Find where the given text appears and provide that cell's center as [X, Y] coordinate. 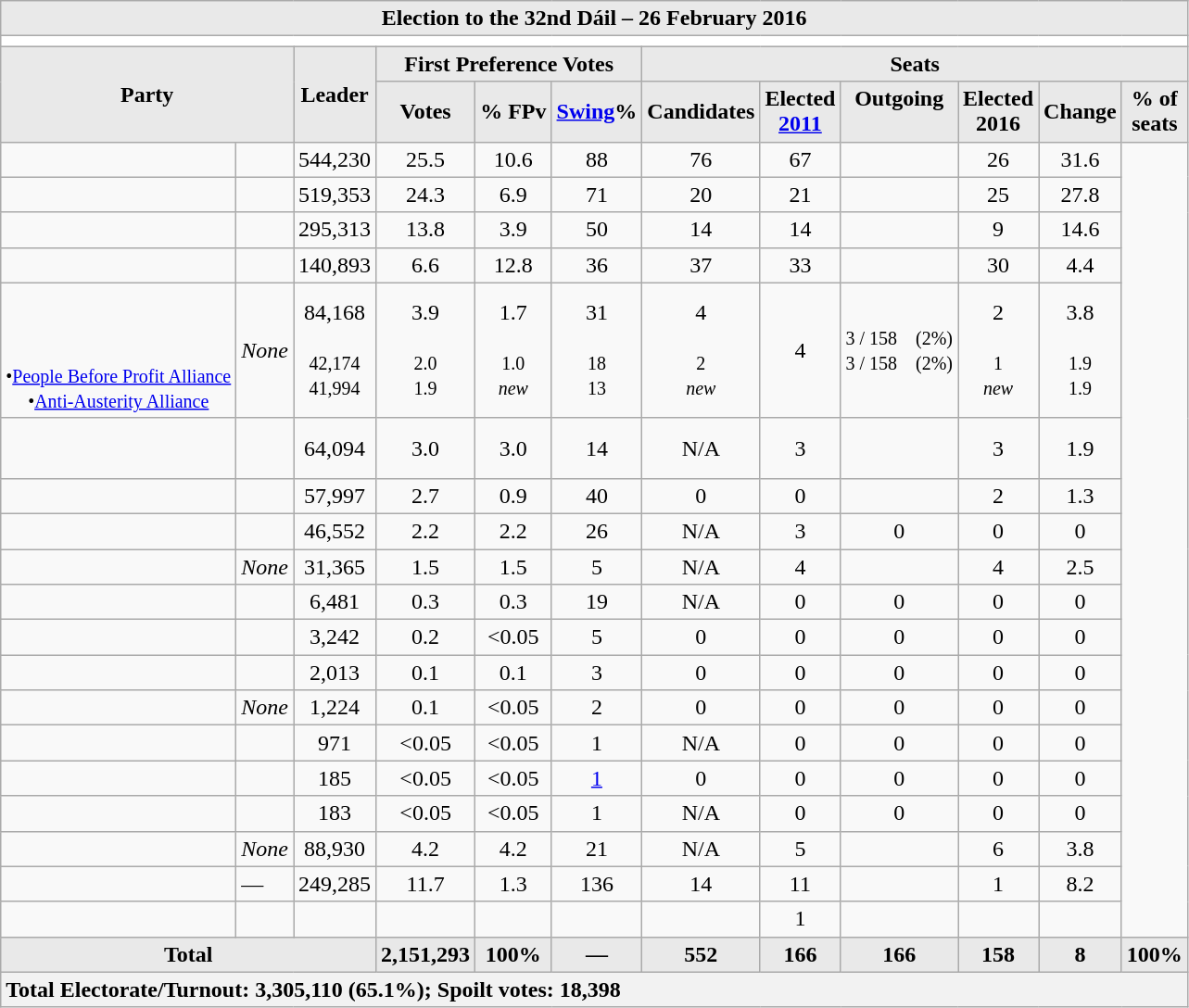
Candidates [701, 111]
64,094 [335, 448]
12.8 [513, 265]
25.5 [426, 159]
31.6 [1081, 159]
2.5 [1081, 566]
185 [335, 778]
552 [701, 954]
14.6 [1081, 230]
249,285 [335, 884]
88,930 [335, 849]
33 [801, 265]
295,313 [335, 230]
10.6 [513, 159]
71 [597, 195]
46,552 [335, 531]
Elected2011 [801, 111]
20 [701, 195]
6,481 [335, 602]
1.7 1.0new [513, 350]
27.8 [1081, 195]
136 [597, 884]
158 [999, 954]
84,16842,17441,994 [335, 350]
67 [801, 159]
6.9 [513, 195]
Seats [916, 64]
Total [189, 954]
40 [597, 496]
8.2 [1081, 884]
6 [999, 849]
30 [999, 265]
3.8 [1081, 849]
25 [999, 195]
544,230 [335, 159]
6.6 [426, 265]
11.7 [426, 884]
2.7 [426, 496]
50 [597, 230]
2,151,293 [426, 954]
4.4 [1081, 265]
76 [701, 159]
3.9 [513, 230]
2 1new [999, 350]
3.81.91.9 [1081, 350]
8 [1081, 954]
Elected2016 [999, 111]
36 [597, 265]
13.8 [426, 230]
Election to the 32nd Dáil – 26 February 2016 [595, 19]
37 [701, 265]
31,365 [335, 566]
183 [335, 813]
Leader [335, 94]
% FPv [513, 111]
Outgoing [899, 111]
•People Before Profit Alliance•Anti-Austerity Alliance [119, 350]
Total Electorate/Turnout: 3,305,110 (65.1%); Spoilt votes: 18,398 [595, 989]
1,224 [335, 708]
Swing% [597, 111]
0.2 [426, 637]
0.9 [513, 496]
Votes [426, 111]
971 [335, 743]
311813 [597, 350]
3.92.01.9 [426, 350]
2,013 [335, 673]
First Preference Votes [510, 64]
1.9 [1081, 448]
57,997 [335, 496]
24.3 [426, 195]
% of seats [1155, 111]
88 [597, 159]
519,353 [335, 195]
19 [597, 602]
Change [1081, 111]
42new [701, 350]
3 / 158 (2%)3 / 158 (2%) [899, 350]
3,242 [335, 637]
140,893 [335, 265]
11 [801, 884]
9 [999, 230]
Party [147, 94]
